Identify which cell holds the provided text, then report its (x, y) central coordinate. 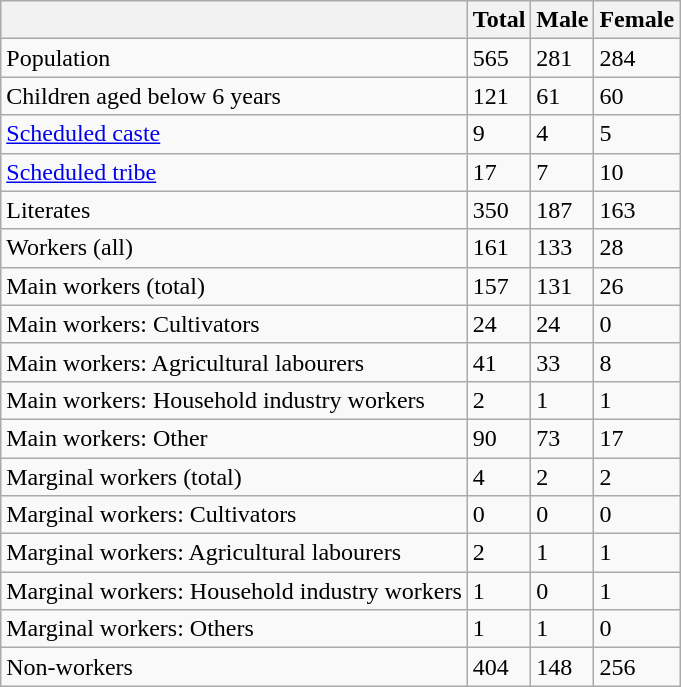
Marginal workers: Cultivators (234, 515)
Scheduled caste (234, 134)
61 (562, 96)
Scheduled tribe (234, 172)
Marginal workers: Agricultural labourers (234, 553)
26 (637, 286)
157 (499, 286)
404 (499, 667)
281 (562, 58)
133 (562, 248)
565 (499, 58)
Marginal workers: Others (234, 629)
33 (562, 362)
Workers (all) (234, 248)
Main workers: Household industry workers (234, 400)
187 (562, 210)
Main workers: Agricultural labourers (234, 362)
121 (499, 96)
Children aged below 6 years (234, 96)
90 (499, 438)
Main workers (total) (234, 286)
41 (499, 362)
Population (234, 58)
60 (637, 96)
8 (637, 362)
28 (637, 248)
131 (562, 286)
7 (562, 172)
Marginal workers (total) (234, 477)
Total (499, 20)
148 (562, 667)
Main workers: Other (234, 438)
256 (637, 667)
73 (562, 438)
9 (499, 134)
5 (637, 134)
Female (637, 20)
350 (499, 210)
Marginal workers: Household industry workers (234, 591)
Male (562, 20)
Non-workers (234, 667)
161 (499, 248)
163 (637, 210)
Literates (234, 210)
10 (637, 172)
Main workers: Cultivators (234, 324)
284 (637, 58)
